Find where the given text appears and provide that cell's center as (x, y) coordinate. 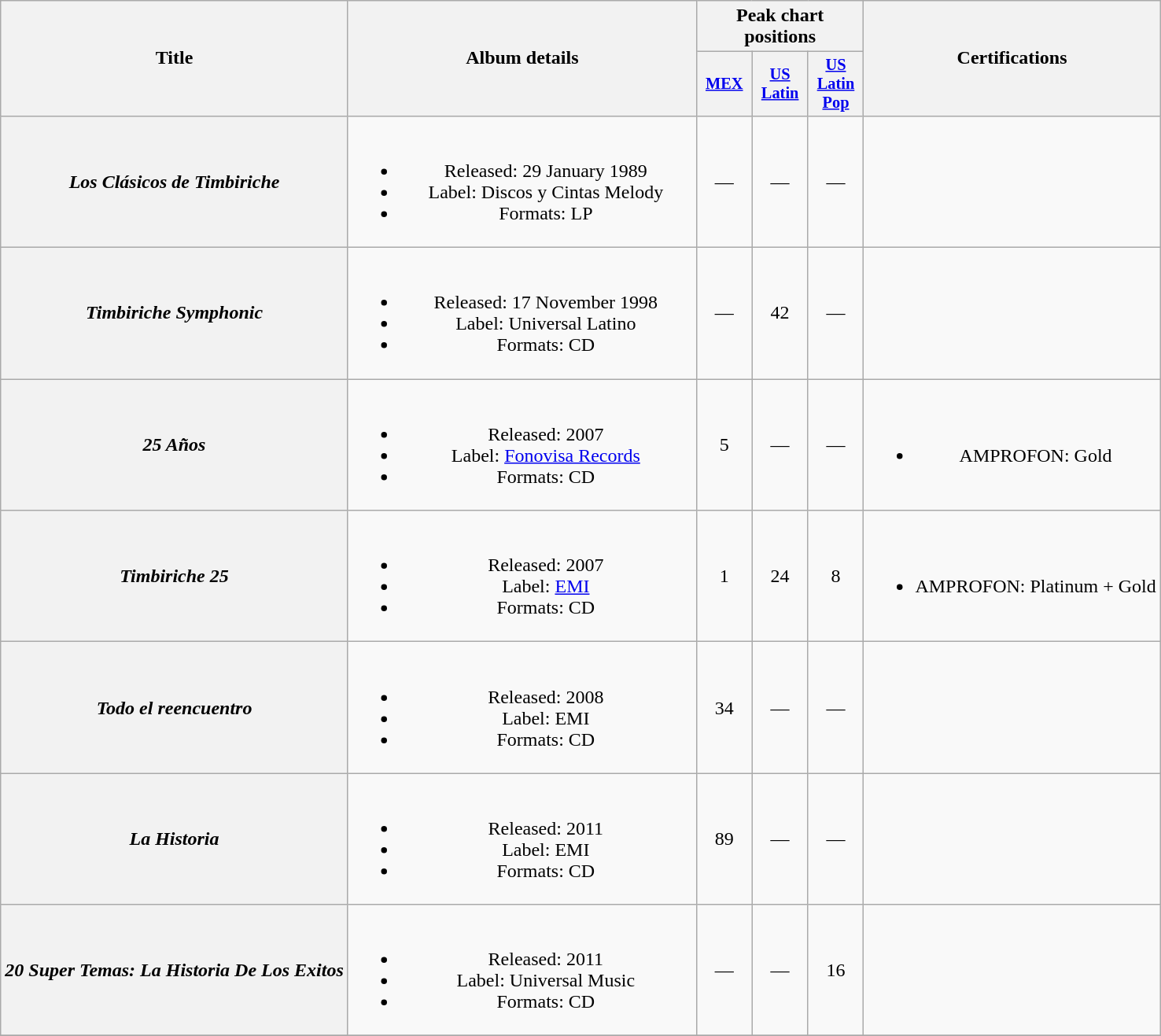
AMPROFON: Platinum + Gold (1012, 576)
Certifications (1012, 58)
89 (724, 839)
Todo el reencuentro (175, 708)
20 Super Temas: La Historia De Los Exitos (175, 971)
1 (724, 576)
USLatin Pop (835, 84)
24 (780, 576)
8 (835, 576)
Released: 2007Label: Fonovisa RecordsFormats: CD (522, 445)
25 Años (175, 445)
Released: 29 January 1989Label: Discos y Cintas MelodyFormats: LP (522, 181)
42 (780, 313)
AMPROFON: Gold (1012, 445)
Released: 2011Label: Universal MusicFormats: CD (522, 971)
34 (724, 708)
Album details (522, 58)
Timbiriche 25 (175, 576)
USLatin (780, 84)
Peak chart positions (780, 27)
5 (724, 445)
Timbiriche Symphonic (175, 313)
Released: 2007Label: EMIFormats: CD (522, 576)
Title (175, 58)
Released: 2011Label: EMIFormats: CD (522, 839)
Released: 2008Label: EMIFormats: CD (522, 708)
Los Clásicos de Timbiriche (175, 181)
Released: 17 November 1998Label: Universal LatinoFormats: CD (522, 313)
MEX (724, 84)
16 (835, 971)
La Historia (175, 839)
